Extract the (x, y) coordinate from the center of the cell holding the provided text.  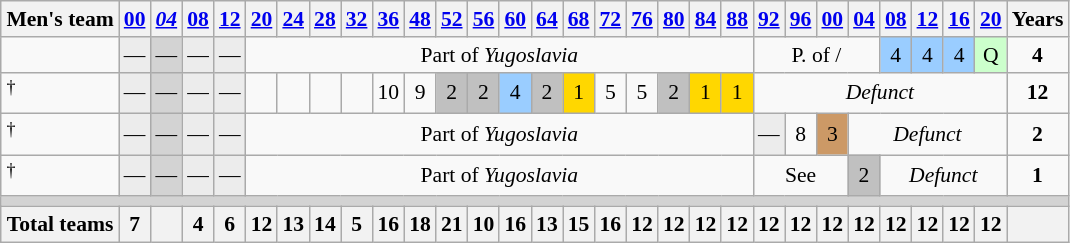
Q (991, 55)
88 (737, 19)
48 (420, 19)
Years (1038, 19)
80 (674, 19)
9 (420, 92)
21 (452, 224)
3 (832, 134)
6 (230, 224)
68 (579, 19)
36 (388, 19)
32 (357, 19)
76 (642, 19)
14 (325, 224)
See (800, 176)
64 (547, 19)
96 (801, 19)
60 (515, 19)
P. of / (816, 55)
72 (610, 19)
84 (706, 19)
18 (420, 224)
7 (135, 224)
Men's team (60, 19)
28 (325, 19)
Total teams (60, 224)
8 (801, 134)
92 (769, 19)
15 (579, 224)
56 (484, 19)
24 (293, 19)
52 (452, 19)
